Output the [x, y] coordinate of the center of the cell containing the given text.  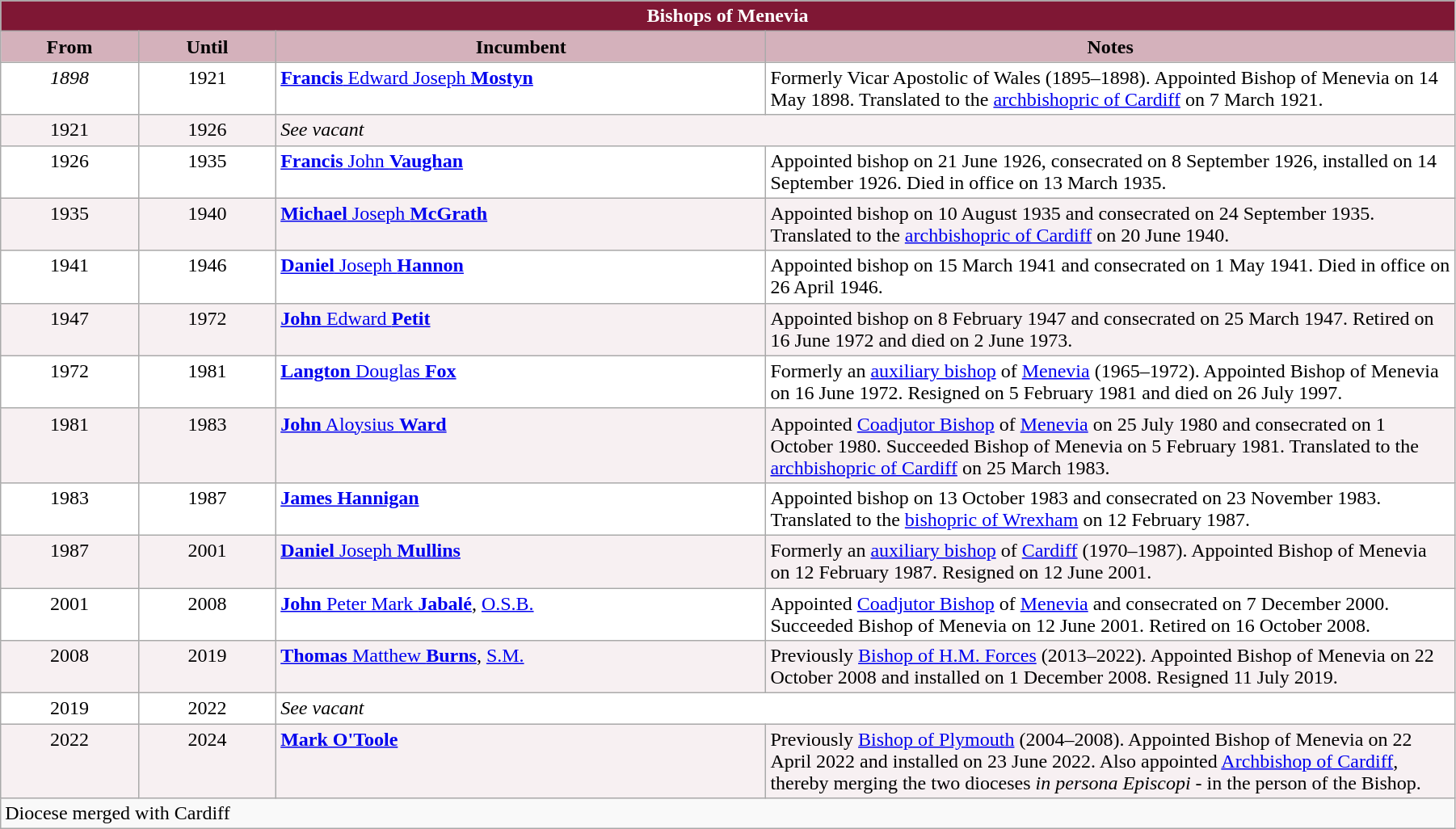
Diocese merged with Cardiff [728, 814]
Thomas Matthew Burns, S.M. [521, 667]
1946 [207, 276]
Francis John Vaughan [521, 171]
1941 [69, 276]
Until [207, 47]
Bishops of Menevia [728, 16]
Incumbent [521, 47]
John Aloysius Ward [521, 445]
Langton Douglas Fox [521, 381]
Formerly an auxiliary bishop of Cardiff (1970–1987). Appointed Bishop of Menevia on 12 February 1987. Resigned on 12 June 2001. [1110, 561]
Appointed bishop on 21 June 1926, consecrated on 8 September 1926, installed on 14 September 1926. Died in office on 13 March 1935. [1110, 171]
1940 [207, 225]
Mark O'Toole [521, 761]
Appointed bishop on 13 October 1983 and consecrated on 23 November 1983. Translated to the bishopric of Wrexham on 12 February 1987. [1110, 509]
Appointed bishop on 10 August 1935 and consecrated on 24 September 1935. Translated to the archbishopric of Cardiff on 20 June 1940. [1110, 225]
Francis Edward Joseph Mostyn [521, 89]
From [69, 47]
John Edward Petit [521, 330]
Daniel Joseph Hannon [521, 276]
Daniel Joseph Mullins [521, 561]
Michael Joseph McGrath [521, 225]
1898 [69, 89]
Appointed bishop on 8 February 1947 and consecrated on 25 March 1947. Retired on 16 June 1972 and died on 2 June 1973. [1110, 330]
Appointed Coadjutor Bishop of Menevia and consecrated on 7 December 2000. Succeeded Bishop of Menevia on 12 June 2001. Retired on 16 October 2008. [1110, 614]
James Hannigan [521, 509]
Appointed bishop on 15 March 1941 and consecrated on 1 May 1941. Died in office on 26 April 1946. [1110, 276]
2024 [207, 761]
Previously Bishop of H.M. Forces (2013–2022). Appointed Bishop of Menevia on 22 October 2008 and installed on 1 December 2008. Resigned 11 July 2019. [1110, 667]
Notes [1110, 47]
John Peter Mark Jabalé, O.S.B. [521, 614]
1947 [69, 330]
